Output the [x, y] coordinate of the center of the cell containing the given text.  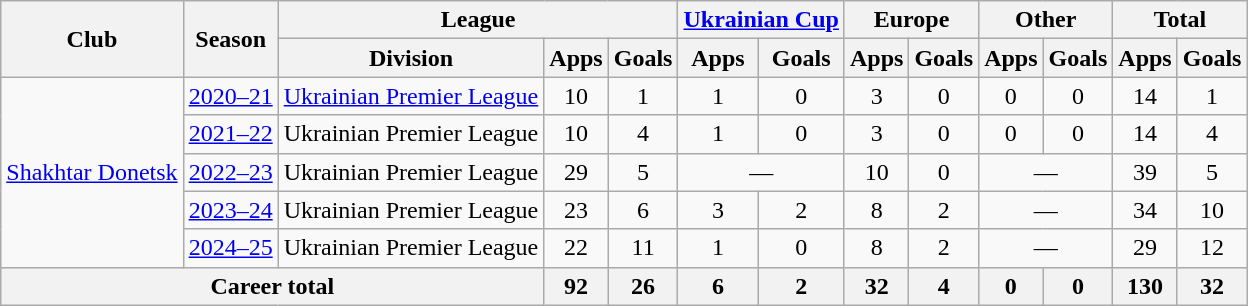
Shakhtar Donetsk [92, 172]
Career total [272, 286]
11 [643, 248]
Club [92, 39]
22 [576, 248]
Total [1180, 20]
Ukrainian Cup [761, 20]
2024–25 [230, 248]
92 [576, 286]
12 [1212, 248]
2023–24 [230, 210]
26 [643, 286]
Other [1046, 20]
39 [1145, 172]
League [478, 20]
Europe [911, 20]
2020–21 [230, 96]
2021–22 [230, 134]
130 [1145, 286]
Season [230, 39]
34 [1145, 210]
Division [411, 58]
23 [576, 210]
2022–23 [230, 172]
